Return the [X, Y] coordinate for the center point of the cell that contains the specified text.  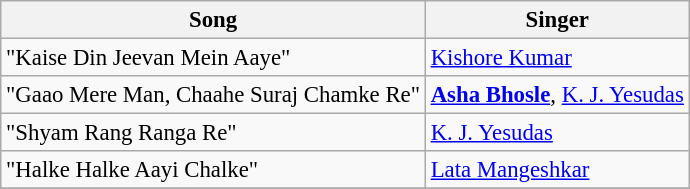
Kishore Kumar [557, 58]
"Kaise Din Jeevan Mein Aaye" [214, 58]
"Halke Halke Aayi Chalke" [214, 170]
"Shyam Rang Ranga Re" [214, 133]
K. J. Yesudas [557, 133]
"Gaao Mere Man, Chaahe Suraj Chamke Re" [214, 95]
Song [214, 20]
Lata Mangeshkar [557, 170]
Asha Bhosle, K. J. Yesudas [557, 95]
Singer [557, 20]
